For the text-containing cell, return its midpoint in [x, y] coordinate format. 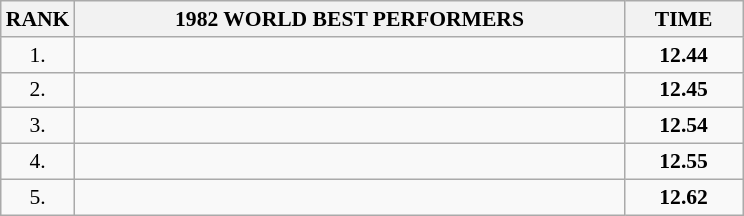
12.54 [684, 126]
1982 WORLD BEST PERFORMERS [349, 19]
12.62 [684, 197]
1. [38, 55]
12.44 [684, 55]
TIME [684, 19]
RANK [38, 19]
5. [38, 197]
2. [38, 90]
12.45 [684, 90]
4. [38, 162]
3. [38, 126]
12.55 [684, 162]
